Find where the given text appears and provide that cell's center as (X, Y) coordinate. 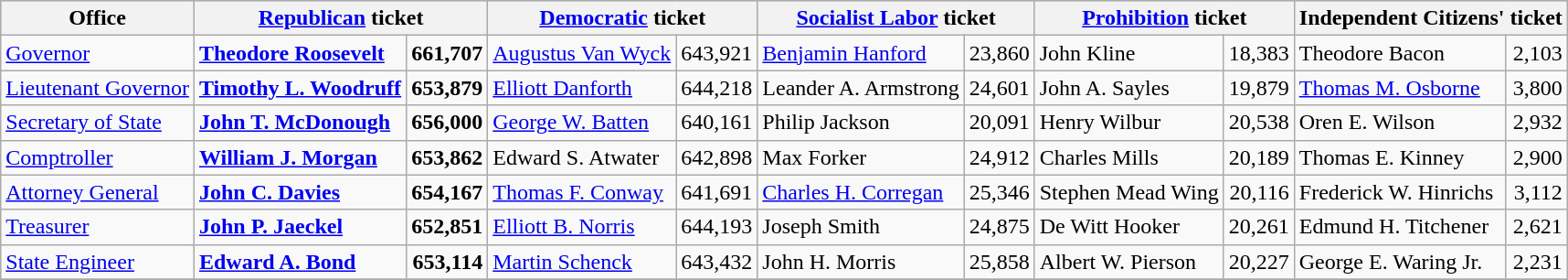
Joseph Smith (861, 227)
Treasurer (98, 227)
653,862 (448, 157)
24,912 (1000, 157)
19,879 (1259, 88)
Edward S. Atwater (582, 157)
John P. Jaeckel (300, 227)
3,800 (1537, 88)
653,114 (448, 262)
Charles Mills (1129, 157)
Prohibition ticket (1164, 18)
23,860 (1000, 53)
Edward A. Bond (300, 262)
Frederick W. Hinrichs (1400, 192)
Henry Wilbur (1129, 123)
20,091 (1000, 123)
Governor (98, 53)
20,227 (1259, 262)
653,879 (448, 88)
Augustus Van Wyck (582, 53)
654,167 (448, 192)
642,898 (716, 157)
Edmund H. Titchener (1400, 227)
25,346 (1000, 192)
Democratic ticket (623, 18)
Martin Schenck (582, 262)
643,432 (716, 262)
640,161 (716, 123)
Independent Citizens' ticket (1431, 18)
Leander A. Armstrong (861, 88)
656,000 (448, 123)
Stephen Mead Wing (1129, 192)
643,921 (716, 53)
John H. Morris (861, 262)
20,189 (1259, 157)
Attorney General (98, 192)
George E. Waring Jr. (1400, 262)
2,621 (1537, 227)
Lieutenant Governor (98, 88)
644,193 (716, 227)
State Engineer (98, 262)
Thomas M. Osborne (1400, 88)
Benjamin Hanford (861, 53)
20,116 (1259, 192)
Charles H. Corregan (861, 192)
Comptroller (98, 157)
Thomas F. Conway (582, 192)
Theodore Roosevelt (300, 53)
John A. Sayles (1129, 88)
Timothy L. Woodruff (300, 88)
20,538 (1259, 123)
25,858 (1000, 262)
3,112 (1537, 192)
George W. Batten (582, 123)
18,383 (1259, 53)
Elliott Danforth (582, 88)
Secretary of State (98, 123)
Oren E. Wilson (1400, 123)
Theodore Bacon (1400, 53)
24,601 (1000, 88)
2,932 (1537, 123)
John T. McDonough (300, 123)
Thomas E. Kinney (1400, 157)
641,691 (716, 192)
2,900 (1537, 157)
John C. Davies (300, 192)
652,851 (448, 227)
John Kline (1129, 53)
661,707 (448, 53)
Socialist Labor ticket (895, 18)
Philip Jackson (861, 123)
24,875 (1000, 227)
2,103 (1537, 53)
De Witt Hooker (1129, 227)
William J. Morgan (300, 157)
Office (98, 18)
Elliott B. Norris (582, 227)
2,231 (1537, 262)
Max Forker (861, 157)
Republican ticket (340, 18)
20,261 (1259, 227)
644,218 (716, 88)
Albert W. Pierson (1129, 262)
